Return the (x, y) coordinate for the center point of the cell that contains the specified text.  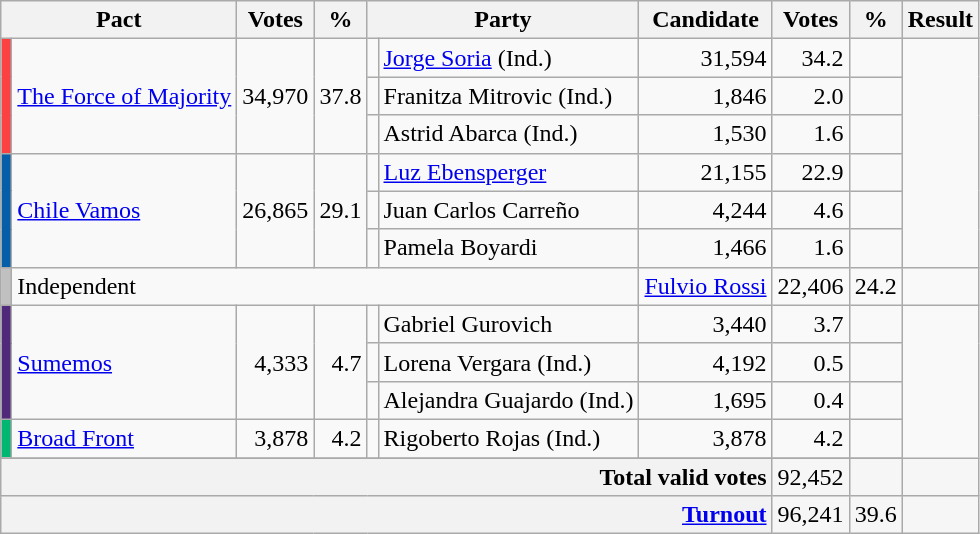
24.2 (876, 286)
0.4 (810, 400)
29.1 (340, 210)
Independent (326, 286)
34,970 (276, 96)
31,594 (706, 58)
1,846 (706, 96)
Gabriel Gurovich (508, 324)
22.9 (810, 172)
0.5 (810, 362)
1,530 (706, 134)
The Force of Majority (124, 96)
26,865 (276, 210)
Broad Front (124, 438)
Jorge Soria (Ind.) (508, 58)
Result (940, 20)
Juan Carlos Carreño (508, 210)
Total valid votes (386, 477)
22,406 (810, 286)
3.7 (810, 324)
96,241 (810, 515)
1,695 (706, 400)
Rigoberto Rojas (Ind.) (508, 438)
Party (503, 20)
4,333 (276, 362)
Sumemos (124, 362)
2.0 (810, 96)
Luz Ebensperger (508, 172)
3,440 (706, 324)
21,155 (706, 172)
4.7 (340, 362)
39.6 (876, 515)
Chile Vamos (124, 210)
37.8 (340, 96)
34.2 (810, 58)
92,452 (810, 477)
Turnout (386, 515)
Lorena Vergara (Ind.) (508, 362)
Pact (119, 20)
Candidate (706, 20)
4,244 (706, 210)
4.6 (810, 210)
Pamela Boyardi (508, 248)
Astrid Abarca (Ind.) (508, 134)
Fulvio Rossi (706, 286)
Franitza Mitrovic (Ind.) (508, 96)
Alejandra Guajardo (Ind.) (508, 400)
1,466 (706, 248)
4,192 (706, 362)
